Scan for the cell matching the given text and deliver its [x, y] coordinate at center. 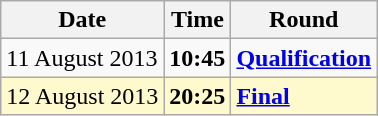
11 August 2013 [82, 58]
Date [82, 20]
Qualification [304, 58]
Final [304, 96]
Round [304, 20]
12 August 2013 [82, 96]
Time [198, 20]
20:25 [198, 96]
10:45 [198, 58]
